From the cell containing the given text, extract its center point as [x, y] coordinate. 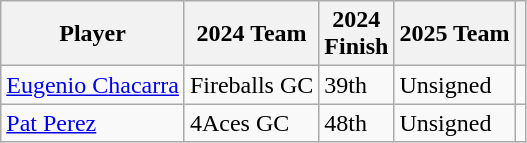
39th [356, 85]
4Aces GC [251, 123]
2025 Team [454, 34]
Fireballs GC [251, 85]
2024Finish [356, 34]
48th [356, 123]
Player [93, 34]
Pat Perez [93, 123]
Eugenio Chacarra [93, 85]
2024 Team [251, 34]
